Scan for the cell matching the given text and deliver its (x, y) coordinate at center. 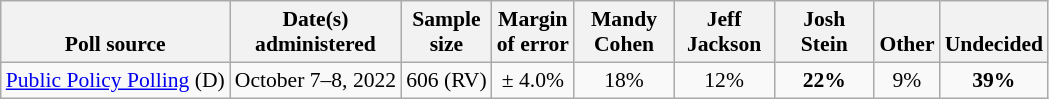
22% (824, 80)
Date(s)administered (316, 32)
MandyCohen (624, 32)
Public Policy Polling (D) (116, 80)
18% (624, 80)
Marginof error (533, 32)
October 7–8, 2022 (316, 80)
± 4.0% (533, 80)
Poll source (116, 32)
12% (724, 80)
Other (906, 32)
9% (906, 80)
39% (994, 80)
JoshStein (824, 32)
Undecided (994, 32)
606 (RV) (446, 80)
JeffJackson (724, 32)
Samplesize (446, 32)
